Capture the cell that displays the provided text and extract its (x, y) central coordinate. 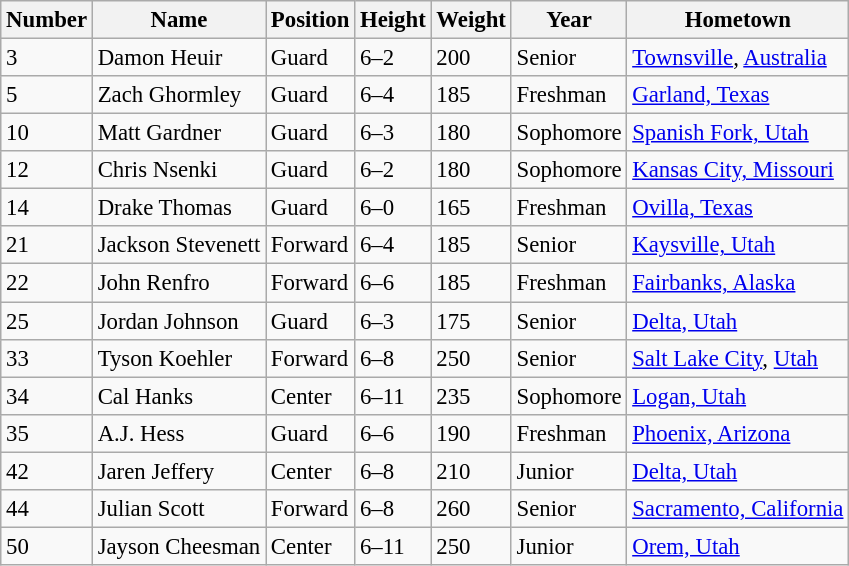
Weight (471, 20)
5 (47, 95)
Fairbanks, Alaska (738, 283)
50 (47, 546)
Tyson Koehler (178, 358)
Chris Nsenki (178, 170)
Logan, Utah (738, 396)
Cal Hanks (178, 396)
Salt Lake City, Utah (738, 358)
3 (47, 58)
Height (393, 20)
Damon Heuir (178, 58)
Jayson Cheesman (178, 546)
200 (471, 58)
35 (47, 433)
Townsville, Australia (738, 58)
Jordan Johnson (178, 321)
John Renfro (178, 283)
Number (47, 20)
6–0 (393, 208)
190 (471, 433)
Orem, Utah (738, 546)
Phoenix, Arizona (738, 433)
Position (310, 20)
Spanish Fork, Utah (738, 133)
Kaysville, Utah (738, 245)
Matt Gardner (178, 133)
33 (47, 358)
Name (178, 20)
21 (47, 245)
Ovilla, Texas (738, 208)
Julian Scott (178, 509)
165 (471, 208)
210 (471, 471)
Kansas City, Missouri (738, 170)
34 (47, 396)
235 (471, 396)
Jaren Jeffery (178, 471)
Year (569, 20)
175 (471, 321)
Hometown (738, 20)
10 (47, 133)
Garland, Texas (738, 95)
12 (47, 170)
Sacramento, California (738, 509)
Zach Ghormley (178, 95)
44 (47, 509)
22 (47, 283)
Jackson Stevenett (178, 245)
A.J. Hess (178, 433)
25 (47, 321)
Drake Thomas (178, 208)
14 (47, 208)
42 (47, 471)
260 (471, 509)
